Pinpoint the cell where the given text exists, returning its (X, Y) midpoint coordinate. 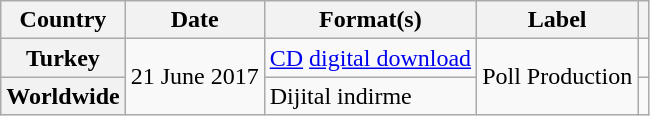
CD digital download (370, 58)
Country (63, 20)
Label (558, 20)
Poll Production (558, 77)
Turkey (63, 58)
21 June 2017 (194, 77)
Date (194, 20)
Dijital indirme (370, 96)
Worldwide (63, 96)
Format(s) (370, 20)
